Return [x, y] of the center of cell containing provided text 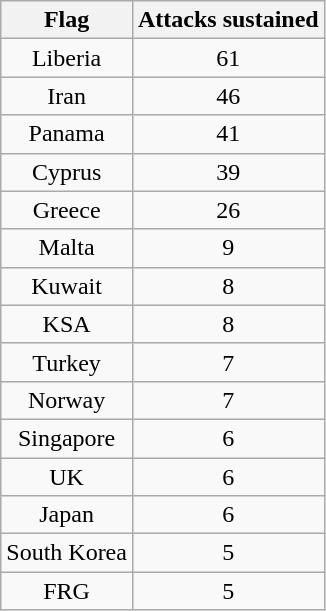
FRG [67, 591]
26 [228, 210]
Japan [67, 515]
9 [228, 248]
UK [67, 477]
Malta [67, 248]
Attacks sustained [228, 20]
KSA [67, 324]
39 [228, 172]
Singapore [67, 438]
Kuwait [67, 286]
South Korea [67, 553]
Panama [67, 134]
41 [228, 134]
46 [228, 96]
Liberia [67, 58]
61 [228, 58]
Greece [67, 210]
Flag [67, 20]
Iran [67, 96]
Cyprus [67, 172]
Norway [67, 400]
Turkey [67, 362]
